For the text-containing cell, return its midpoint in (x, y) coordinate format. 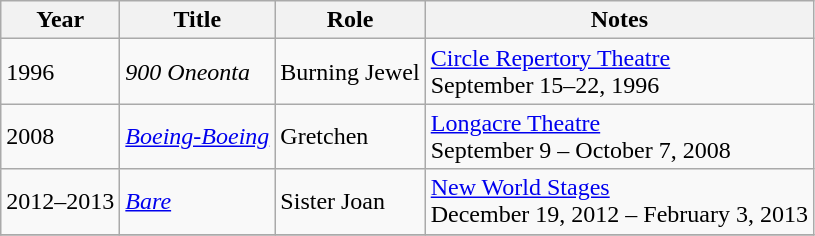
900 Oneonta (198, 72)
Circle Repertory Theatre September 15–22, 1996 (619, 72)
2012–2013 (60, 202)
Gretchen (350, 136)
Boeing-Boeing (198, 136)
Notes (619, 20)
New World StagesDecember 19, 2012 – February 3, 2013 (619, 202)
Longacre TheatreSeptember 9 – October 7, 2008 (619, 136)
Year (60, 20)
Title (198, 20)
Bare (198, 202)
1996 (60, 72)
Sister Joan (350, 202)
2008 (60, 136)
Role (350, 20)
Burning Jewel (350, 72)
